Locate the cell with the specified text and output its (x, y) center coordinate. 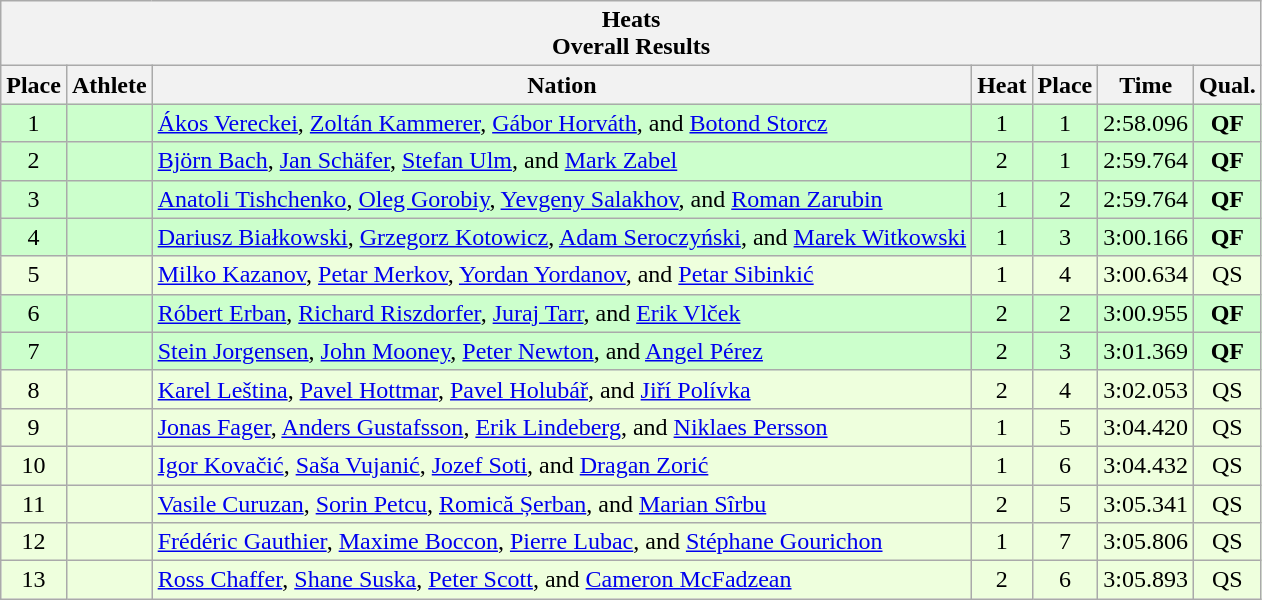
3:05.806 (1146, 542)
3:04.420 (1146, 427)
12 (34, 542)
3:05.341 (1146, 503)
Milko Kazanov, Petar Merkov, Yordan Yordanov, and Petar Sibinkić (562, 275)
Róbert Erban, Richard Riszdorfer, Juraj Tarr, and Erik Vlček (562, 313)
13 (34, 580)
Time (1146, 85)
3:05.893 (1146, 580)
3:00.955 (1146, 313)
Heats Overall Results (631, 34)
Karel Leština, Pavel Hottmar, Pavel Holubář, and Jiří Polívka (562, 389)
Ákos Vereckei, Zoltán Kammerer, Gábor Horváth, and Botond Storcz (562, 123)
Björn Bach, Jan Schäfer, Stefan Ulm, and Mark Zabel (562, 161)
3:02.053 (1146, 389)
Heat (1002, 85)
Anatoli Tishchenko, Oleg Gorobiy, Yevgeny Salakhov, and Roman Zarubin (562, 199)
2:58.096 (1146, 123)
Nation (562, 85)
Igor Kovačić, Saša Vujanić, Jozef Soti, and Dragan Zorić (562, 465)
Ross Chaffer, Shane Suska, Peter Scott, and Cameron McFadzean (562, 580)
10 (34, 465)
Dariusz Białkowski, Grzegorz Kotowicz, Adam Seroczyński, and Marek Witkowski (562, 237)
Qual. (1227, 85)
3:01.369 (1146, 351)
8 (34, 389)
Frédéric Gauthier, Maxime Boccon, Pierre Lubac, and Stéphane Gourichon (562, 542)
11 (34, 503)
3:00.166 (1146, 237)
3:04.432 (1146, 465)
9 (34, 427)
3:00.634 (1146, 275)
Vasile Curuzan, Sorin Petcu, Romică Șerban, and Marian Sîrbu (562, 503)
Athlete (109, 85)
Jonas Fager, Anders Gustafsson, Erik Lindeberg, and Niklaes Persson (562, 427)
Stein Jorgensen, John Mooney, Peter Newton, and Angel Pérez (562, 351)
